From the cell containing the given text, extract its center point as [x, y] coordinate. 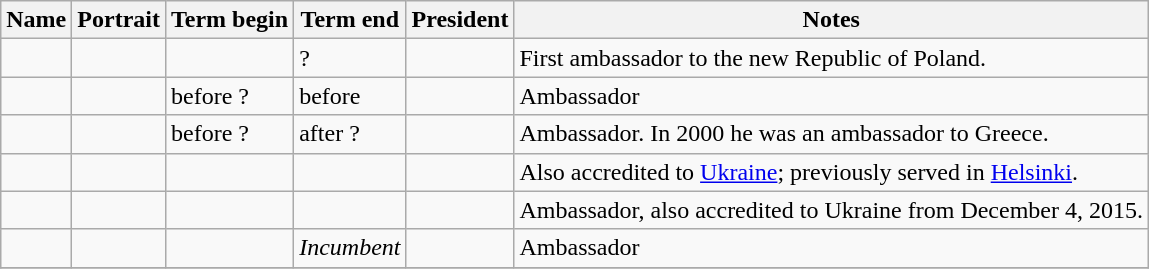
President [460, 20]
Ambassador. In 2000 he was an ambassador to Greece. [832, 134]
Term end [350, 20]
Portrait [119, 20]
Incumbent [350, 248]
? [350, 58]
Name [36, 20]
Notes [832, 20]
after ? [350, 134]
Ambassador, also accredited to Ukraine from December 4, 2015. [832, 210]
Also accredited to Ukraine; previously served in Helsinki. [832, 172]
Term begin [229, 20]
before [350, 96]
First ambassador to the new Republic of Poland. [832, 58]
